Provide the [x, y] coordinate of the cell's center where the given text is located.  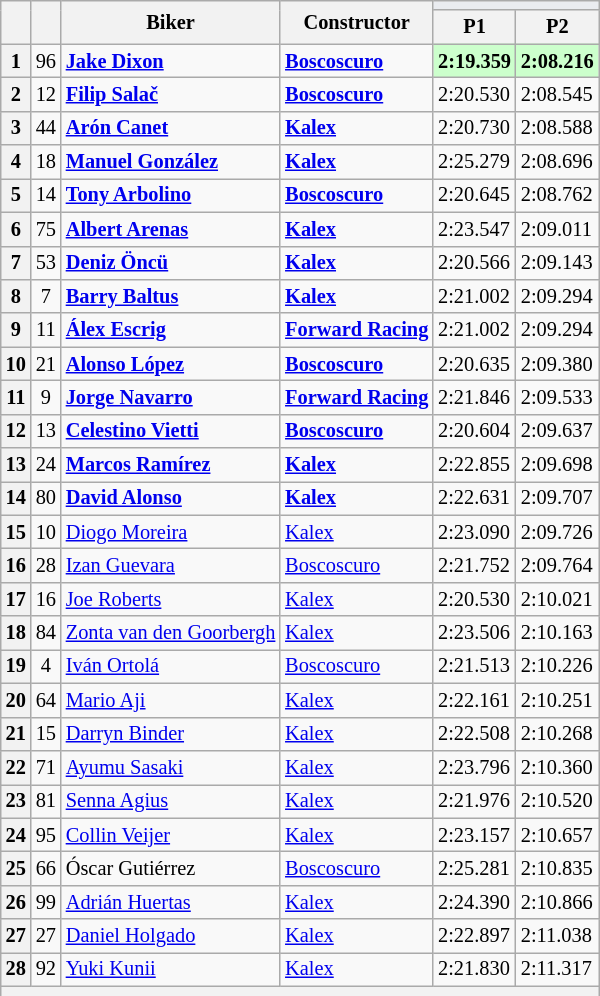
Collin Veijer [170, 835]
84 [46, 633]
Jake Dixon [170, 61]
2:10.360 [558, 767]
2:08.588 [558, 128]
80 [46, 498]
Darryn Binder [170, 734]
2:08.696 [558, 162]
2:08.545 [558, 94]
2:10.251 [558, 700]
2:09.698 [558, 465]
Yuki Kunii [170, 969]
2:10.163 [558, 633]
2:22.855 [474, 465]
2:21.976 [474, 801]
3 [16, 128]
Barry Baltus [170, 296]
66 [46, 868]
26 [16, 902]
99 [46, 902]
2:10.520 [558, 801]
2:23.547 [474, 229]
2:08.762 [558, 195]
2:09.637 [558, 431]
19 [16, 666]
2:11.317 [558, 969]
5 [16, 195]
2:21.830 [474, 969]
2:10.021 [558, 599]
Óscar Gutiérrez [170, 868]
2:23.506 [474, 633]
Senna Agius [170, 801]
P1 [474, 27]
6 [16, 229]
Tony Arbolino [170, 195]
92 [46, 969]
Daniel Holgado [170, 936]
2:20.604 [474, 431]
71 [46, 767]
2:21.513 [474, 666]
2:09.707 [558, 498]
2:10.866 [558, 902]
23 [16, 801]
2:23.157 [474, 835]
Mario Aji [170, 700]
Álex Escrig [170, 330]
25 [16, 868]
Manuel González [170, 162]
2:20.730 [474, 128]
2:10.835 [558, 868]
Joe Roberts [170, 599]
2:22.508 [474, 734]
96 [46, 61]
Ayumu Sasaki [170, 767]
2:20.566 [474, 263]
2:09.726 [558, 532]
22 [16, 767]
95 [46, 835]
2:25.279 [474, 162]
2:11.038 [558, 936]
53 [46, 263]
2:09.764 [558, 565]
Adrián Huertas [170, 902]
Constructor [356, 22]
2:22.161 [474, 700]
8 [16, 296]
2:10.268 [558, 734]
Biker [170, 22]
Marcos Ramírez [170, 465]
Celestino Vietti [170, 431]
75 [46, 229]
2:09.011 [558, 229]
Alonso López [170, 364]
2:09.380 [558, 364]
2:09.143 [558, 263]
2:21.752 [474, 565]
Jorge Navarro [170, 397]
44 [46, 128]
20 [16, 700]
17 [16, 599]
Arón Canet [170, 128]
2:08.216 [558, 61]
Izan Guevara [170, 565]
2:10.657 [558, 835]
Deniz Öncü [170, 263]
2:22.897 [474, 936]
Filip Salač [170, 94]
2:09.533 [558, 397]
David Alonso [170, 498]
2:10.226 [558, 666]
2:23.090 [474, 532]
Iván Ortolá [170, 666]
2:20.635 [474, 364]
64 [46, 700]
Albert Arenas [170, 229]
2 [16, 94]
P2 [558, 27]
Zonta van den Goorbergh [170, 633]
2:24.390 [474, 902]
2:25.281 [474, 868]
2:22.631 [474, 498]
Diogo Moreira [170, 532]
2:21.846 [474, 397]
2:20.645 [474, 195]
2:23.796 [474, 767]
1 [16, 61]
2:19.359 [474, 61]
81 [46, 801]
